For the text-containing cell, return its midpoint in (X, Y) coordinate format. 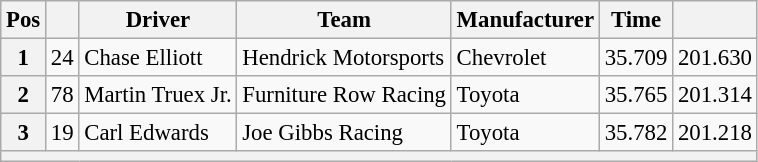
Carl Edwards (158, 133)
Manufacturer (525, 20)
Martin Truex Jr. (158, 95)
35.765 (636, 95)
Hendrick Motorsports (344, 58)
Joe Gibbs Racing (344, 133)
Furniture Row Racing (344, 95)
Chase Elliott (158, 58)
35.709 (636, 58)
Chevrolet (525, 58)
Driver (158, 20)
19 (62, 133)
78 (62, 95)
1 (24, 58)
Pos (24, 20)
201.218 (716, 133)
Team (344, 20)
201.630 (716, 58)
3 (24, 133)
201.314 (716, 95)
24 (62, 58)
35.782 (636, 133)
2 (24, 95)
Time (636, 20)
